Pinpoint the cell where the given text exists, returning its (X, Y) midpoint coordinate. 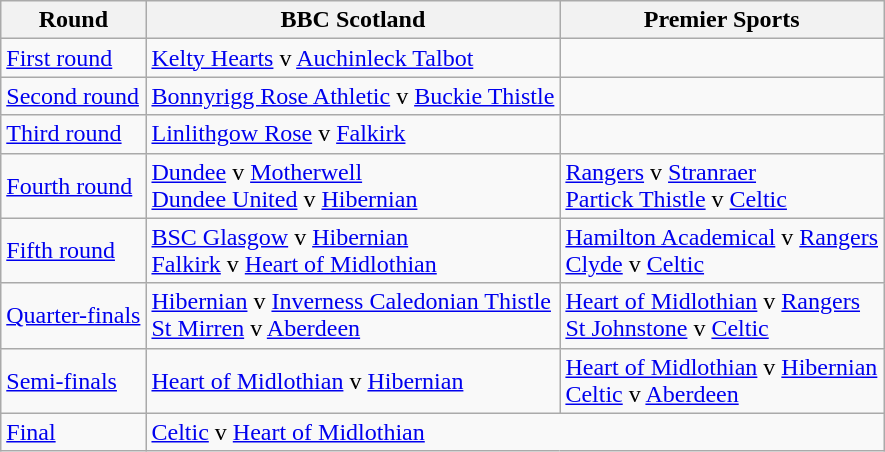
Celtic v Heart of Midlothian (515, 432)
BSC Glasgow v HibernianFalkirk v Heart of Midlothian (353, 250)
Dundee v MotherwellDundee United v Hibernian (353, 186)
Bonnyrigg Rose Athletic v Buckie Thistle (353, 96)
First round (74, 58)
Heart of Midlothian v Hibernian (353, 380)
BBC Scotland (353, 20)
Quarter-finals (74, 316)
Hamilton Academical v RangersClyde v Celtic (722, 250)
Premier Sports (722, 20)
Heart of Midlothian v RangersSt Johnstone v Celtic (722, 316)
Rangers v StranraerPartick Thistle v Celtic (722, 186)
Heart of Midlothian v HibernianCeltic v Aberdeen (722, 380)
Kelty Hearts v Auchinleck Talbot (353, 58)
Linlithgow Rose v Falkirk (353, 134)
Round (74, 20)
Hibernian v Inverness Caledonian ThistleSt Mirren v Aberdeen (353, 316)
Fifth round (74, 250)
Third round (74, 134)
Second round (74, 96)
Final (74, 432)
Semi-finals (74, 380)
Fourth round (74, 186)
